Return [x, y] of the center of cell containing provided text 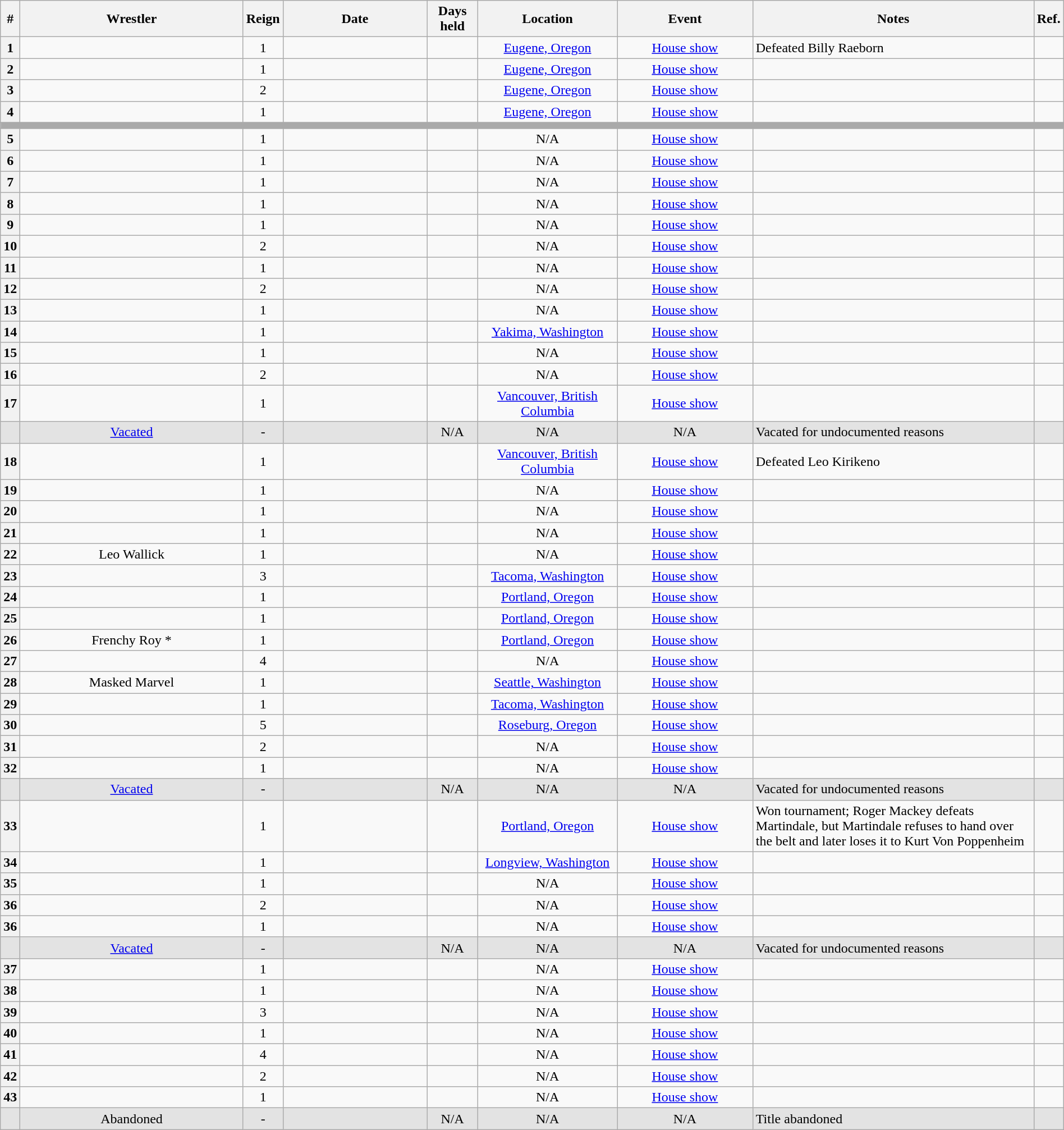
Days held [452, 19]
31 [10, 747]
34 [10, 862]
43 [10, 1097]
Won tournament; Roger Mackey defeats Martindale, but Martindale refuses to hand over the belt and later loses it to Kurt Von Poppenheim [893, 826]
Location [548, 19]
6 [10, 161]
37 [10, 969]
22 [10, 554]
Notes [893, 19]
39 [10, 1012]
23 [10, 575]
11 [10, 268]
Longview, Washington [548, 862]
7 [10, 182]
40 [10, 1033]
35 [10, 884]
9 [10, 225]
29 [10, 704]
Date [355, 19]
26 [10, 639]
17 [10, 403]
41 [10, 1055]
38 [10, 990]
Leo Wallick [131, 554]
Ref. [1048, 19]
32 [10, 768]
Defeated Leo Kirikeno [893, 461]
20 [10, 511]
12 [10, 289]
Abandoned [131, 1119]
Wrestler [131, 19]
13 [10, 310]
21 [10, 533]
Frenchy Roy * [131, 639]
10 [10, 246]
42 [10, 1076]
Roseburg, Oregon [548, 725]
# [10, 19]
Seattle, Washington [548, 683]
Defeated Billy Raeborn [893, 48]
16 [10, 374]
14 [10, 332]
Reign [263, 19]
24 [10, 597]
27 [10, 661]
19 [10, 490]
Title abandoned [893, 1119]
33 [10, 826]
Event [685, 19]
Masked Marvel [131, 683]
28 [10, 683]
8 [10, 203]
25 [10, 618]
30 [10, 725]
15 [10, 353]
18 [10, 461]
Yakima, Washington [548, 332]
